Locate the cell with the specified text and output its (X, Y) center coordinate. 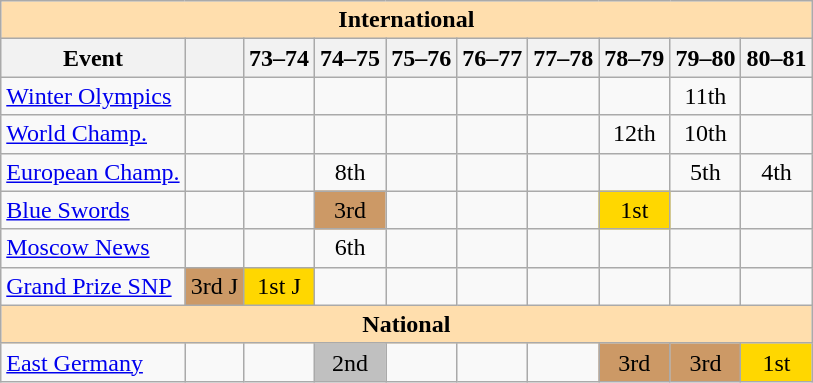
78–79 (634, 58)
8th (350, 172)
Blue Swords (93, 210)
11th (706, 96)
76–77 (492, 58)
2nd (350, 362)
12th (634, 134)
European Champ. (93, 172)
1st J (280, 286)
Grand Prize SNP (93, 286)
World Champ. (93, 134)
73–74 (280, 58)
80–81 (776, 58)
74–75 (350, 58)
East Germany (93, 362)
International (406, 20)
Winter Olympics (93, 96)
Event (93, 58)
3rd J (214, 286)
5th (706, 172)
10th (706, 134)
79–80 (706, 58)
6th (350, 248)
77–78 (564, 58)
National (406, 324)
Moscow News (93, 248)
75–76 (422, 58)
4th (776, 172)
